Extract the (x, y) coordinate from the center of the cell holding the provided text.  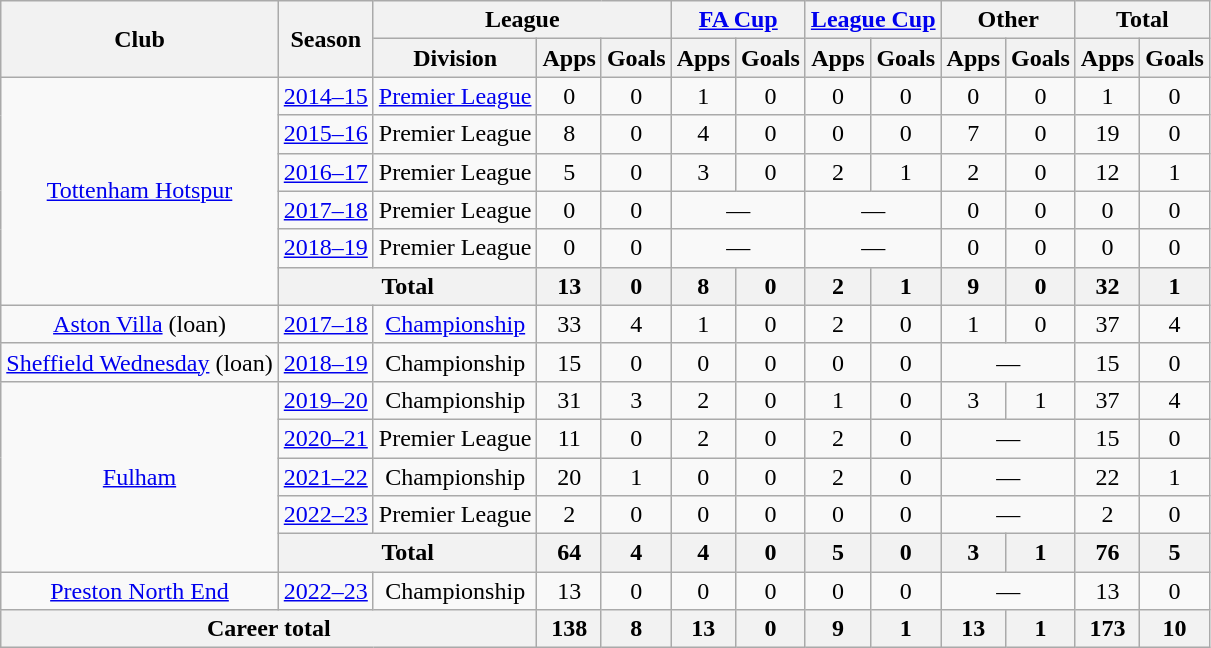
FA Cup (738, 20)
Season (326, 39)
Aston Villa (loan) (140, 324)
2014–15 (326, 96)
2015–16 (326, 134)
Career total (269, 629)
22 (1107, 477)
32 (1107, 286)
2019–20 (326, 400)
173 (1107, 629)
12 (1107, 172)
33 (569, 324)
64 (569, 553)
138 (569, 629)
2020–21 (326, 438)
10 (1175, 629)
Preston North End (140, 591)
2021–22 (326, 477)
League (522, 20)
11 (569, 438)
Club (140, 39)
2016–17 (326, 172)
Fulham (140, 476)
League Cup (873, 20)
31 (569, 400)
Sheffield Wednesday (loan) (140, 362)
19 (1107, 134)
Division (455, 58)
Other (1008, 20)
20 (569, 477)
7 (973, 134)
76 (1107, 553)
Tottenham Hotspur (140, 191)
